Determine the [x, y] coordinate at the center of the cell enclosing the given text.  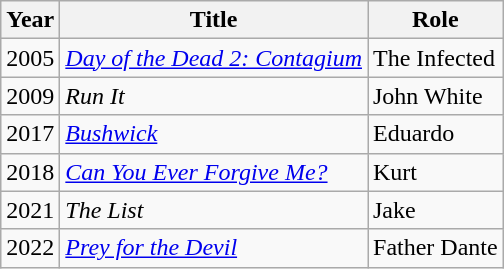
Can You Ever Forgive Me? [214, 172]
Bushwick [214, 134]
Year [30, 20]
2009 [30, 96]
The List [214, 210]
Eduardo [436, 134]
2021 [30, 210]
The Infected [436, 58]
Title [214, 20]
Role [436, 20]
2005 [30, 58]
2018 [30, 172]
Day of the Dead 2: Contagium [214, 58]
Jake [436, 210]
Prey for the Devil [214, 248]
Father Dante [436, 248]
John White [436, 96]
Run It [214, 96]
2017 [30, 134]
Kurt [436, 172]
2022 [30, 248]
